From the cell containing the given text, extract its center point as (x, y) coordinate. 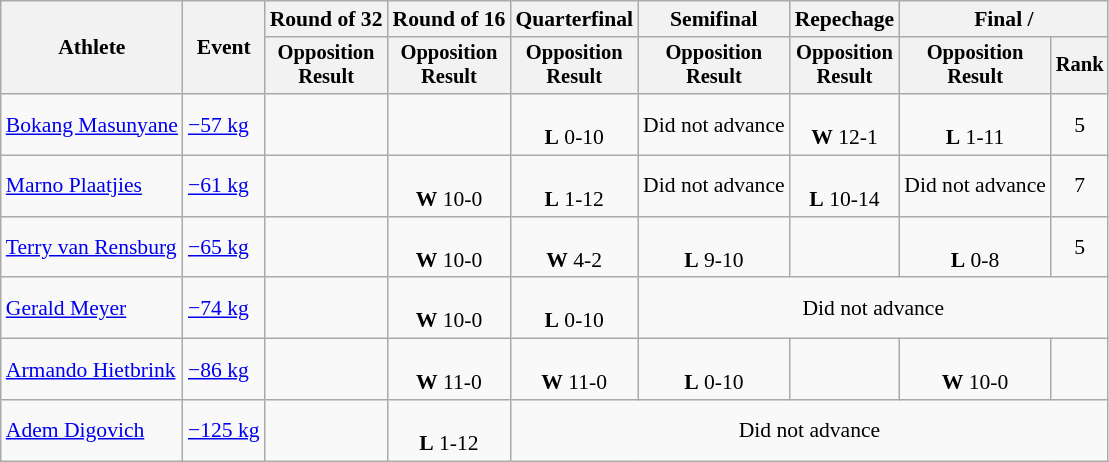
L 9-10 (714, 248)
Marno Plaatjies (92, 186)
W 4-2 (574, 248)
Armando Hietbrink (92, 370)
Final / (1004, 19)
Adem Digovich (92, 430)
−125 kg (224, 430)
−57 kg (224, 124)
Bokang Masunyane (92, 124)
Terry van Rensburg (92, 248)
Athlete (92, 48)
Semifinal (714, 19)
−74 kg (224, 308)
Gerald Meyer (92, 308)
L 10-14 (845, 186)
W 12-1 (845, 124)
Quarterfinal (574, 19)
−86 kg (224, 370)
Event (224, 48)
−65 kg (224, 248)
Round of 32 (326, 19)
Repechage (845, 19)
L 0-8 (975, 248)
Round of 16 (450, 19)
−61 kg (224, 186)
7 (1080, 186)
L 1-11 (975, 124)
Rank (1080, 66)
